Pinpoint the cell where the given text exists, returning its (x, y) midpoint coordinate. 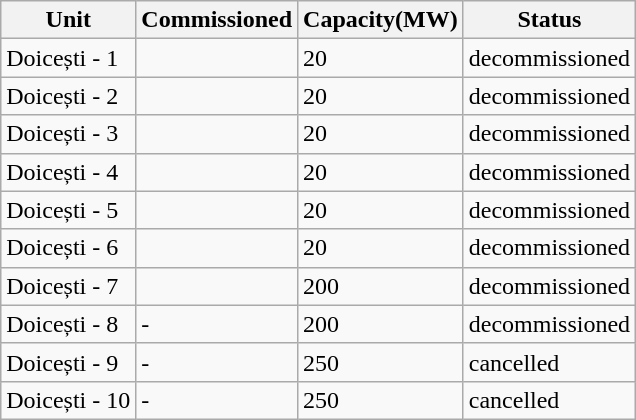
Commissioned (217, 20)
Doicești - 3 (68, 134)
Unit (68, 20)
Doicești - 1 (68, 58)
Status (549, 20)
Doicești - 4 (68, 172)
Doicești - 7 (68, 286)
Doicești - 6 (68, 248)
Doicești - 5 (68, 210)
Doicești - 2 (68, 96)
Capacity(MW) (381, 20)
Doicești - 8 (68, 324)
Doicești - 9 (68, 362)
Doicești - 10 (68, 400)
